For the text-containing cell, return its midpoint in (x, y) coordinate format. 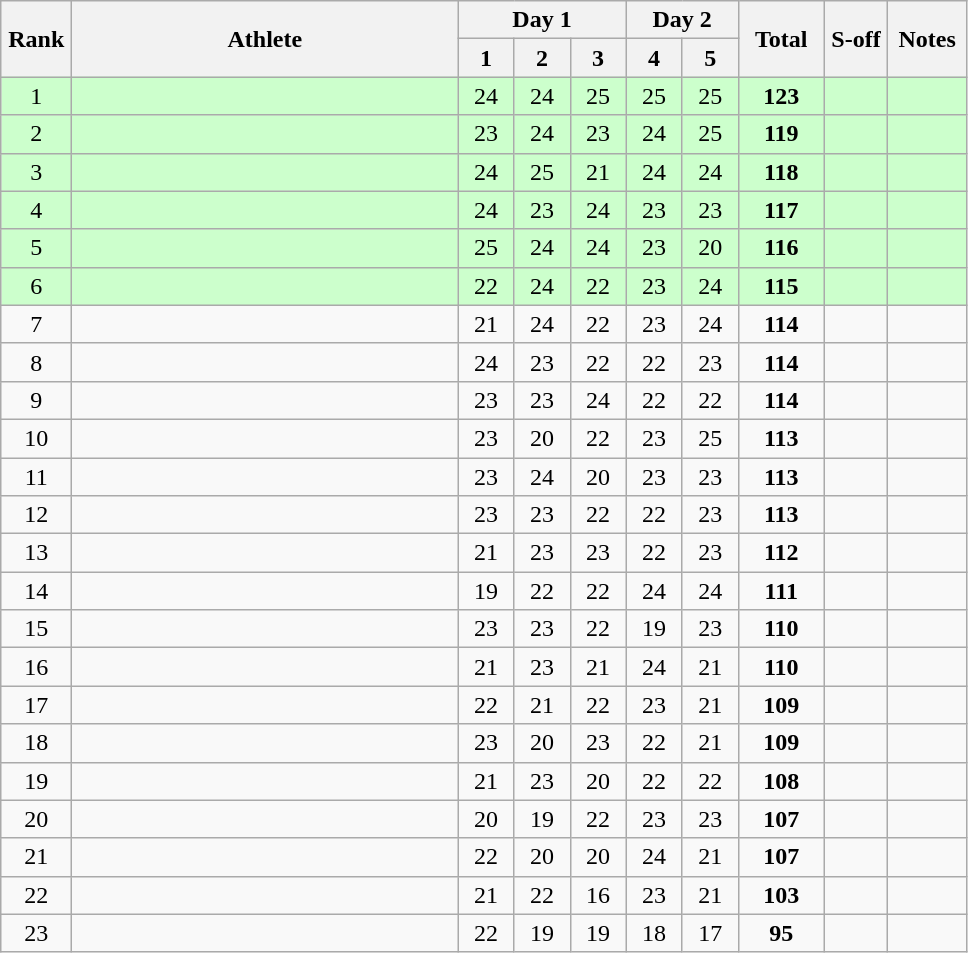
S-off (856, 39)
Athlete (265, 39)
8 (36, 362)
108 (781, 781)
111 (781, 591)
Notes (928, 39)
9 (36, 400)
Day 1 (542, 20)
103 (781, 895)
13 (36, 553)
7 (36, 324)
112 (781, 553)
Rank (36, 39)
123 (781, 96)
118 (781, 172)
11 (36, 477)
Day 2 (682, 20)
95 (781, 933)
14 (36, 591)
6 (36, 286)
15 (36, 629)
119 (781, 134)
116 (781, 248)
Total (781, 39)
10 (36, 438)
117 (781, 210)
115 (781, 286)
12 (36, 515)
